Pinpoint the cell where the given text exists, returning its (X, Y) midpoint coordinate. 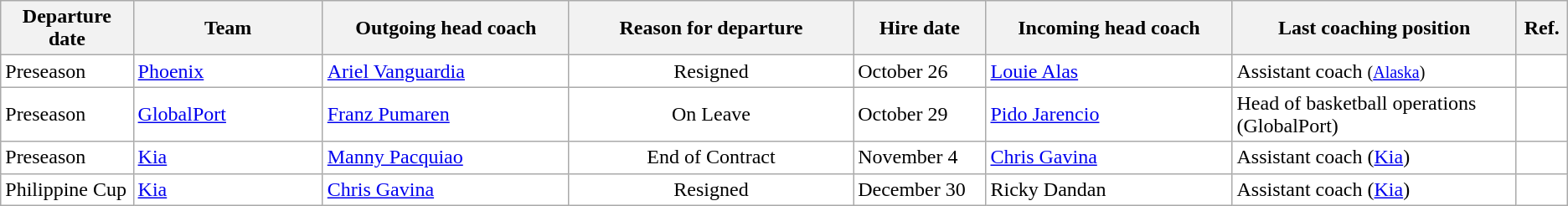
Reason for departure (710, 28)
Outgoing head coach (446, 28)
Pido Jarencio (1109, 114)
Ariel Vanguardia (446, 71)
End of Contract (710, 157)
Team (228, 28)
Philippine Cup (67, 189)
GlobalPort (228, 114)
Assistant coach (Alaska) (1374, 71)
Ref. (1541, 28)
Last coaching position (1374, 28)
Louie Alas (1109, 71)
Manny Pacquiao (446, 157)
Franz Pumaren (446, 114)
Departure date (67, 28)
November 4 (920, 157)
Ricky Dandan (1109, 189)
Head of basketball operations (GlobalPort) (1374, 114)
December 30 (920, 189)
On Leave (710, 114)
Incoming head coach (1109, 28)
October 26 (920, 71)
October 29 (920, 114)
Hire date (920, 28)
Phoenix (228, 71)
